Return (x, y) of the center of cell containing provided text 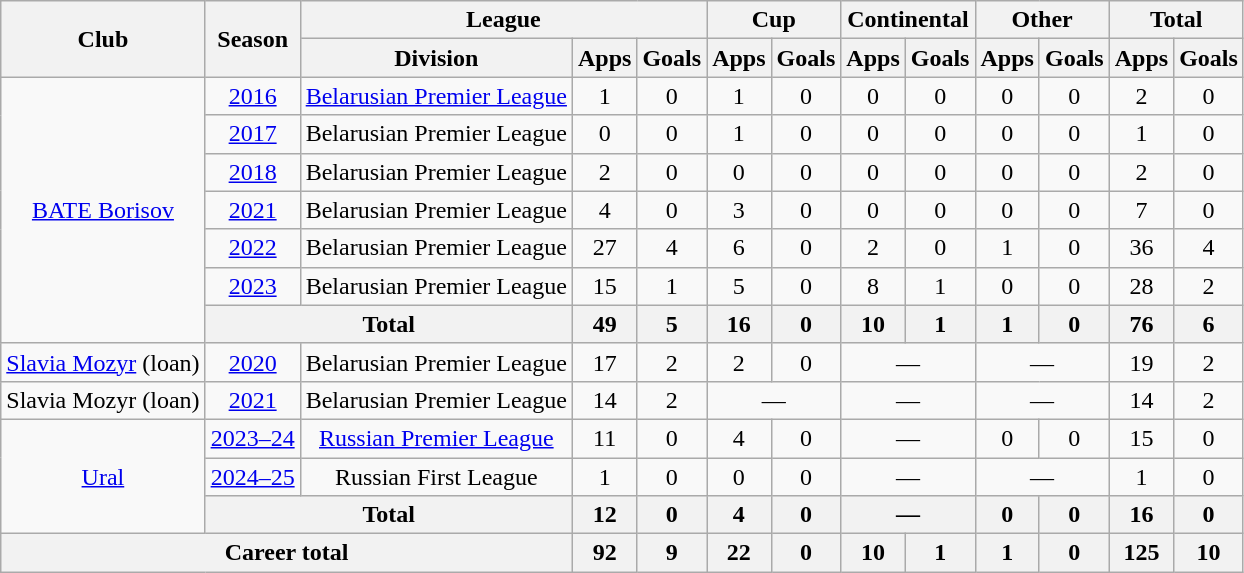
11 (604, 438)
Career total (287, 553)
9 (672, 553)
Russian Premier League (436, 438)
Continental (908, 20)
2016 (252, 96)
49 (604, 324)
2018 (252, 172)
125 (1141, 553)
Cup (774, 20)
Russian First League (436, 477)
7 (1141, 210)
Division (436, 58)
2022 (252, 248)
27 (604, 248)
2017 (252, 134)
22 (739, 553)
Other (1042, 20)
92 (604, 553)
19 (1141, 362)
2023 (252, 286)
28 (1141, 286)
Club (103, 39)
76 (1141, 324)
BATE Borisov (103, 210)
League (503, 20)
36 (1141, 248)
2020 (252, 362)
3 (739, 210)
2024–25 (252, 477)
Season (252, 39)
12 (604, 515)
17 (604, 362)
2023–24 (252, 438)
8 (873, 286)
Ural (103, 476)
